From the cell containing the given text, extract its center point as (X, Y) coordinate. 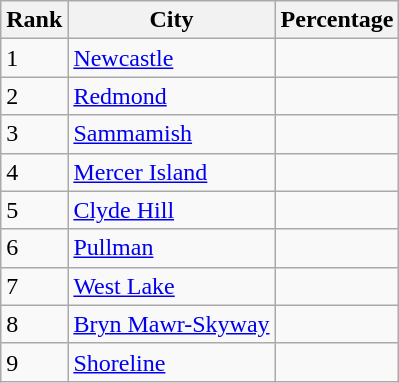
Bryn Mawr-Skyway (172, 324)
Shoreline (172, 362)
4 (34, 172)
8 (34, 324)
Sammamish (172, 134)
1 (34, 58)
7 (34, 286)
City (172, 20)
Pullman (172, 248)
West Lake (172, 286)
Mercer Island (172, 172)
Clyde Hill (172, 210)
6 (34, 248)
3 (34, 134)
Newcastle (172, 58)
2 (34, 96)
Rank (34, 20)
5 (34, 210)
Redmond (172, 96)
9 (34, 362)
Percentage (337, 20)
